Extract the (x, y) coordinate from the center of the cell holding the provided text.  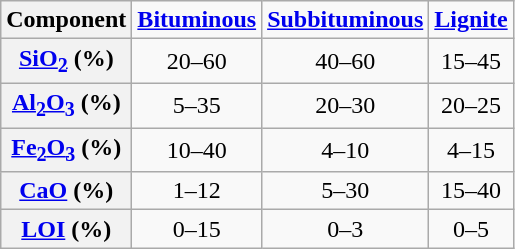
LOI (%) (66, 229)
Al2O3 (%) (66, 105)
20–30 (346, 105)
1–12 (197, 191)
20–25 (471, 105)
20–60 (197, 61)
Fe2O3 (%) (66, 150)
0–15 (197, 229)
Component (66, 20)
40–60 (346, 61)
CaO (%) (66, 191)
0–5 (471, 229)
0–3 (346, 229)
10–40 (197, 150)
Subbituminous (346, 20)
4–15 (471, 150)
Bituminous (197, 20)
Lignite (471, 20)
15–45 (471, 61)
5–35 (197, 105)
5–30 (346, 191)
15–40 (471, 191)
4–10 (346, 150)
SiO2 (%) (66, 61)
